Detect which cell encompasses the target text, then output its (x, y) center coordinate. 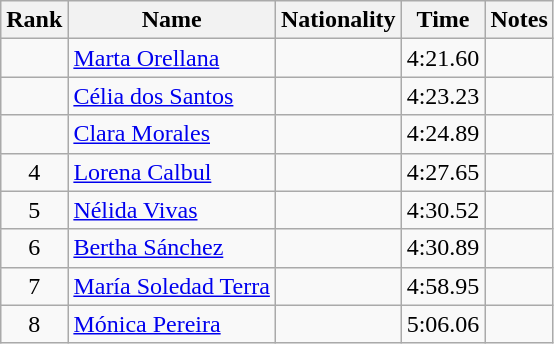
Rank (34, 20)
4:30.52 (443, 210)
Bertha Sánchez (172, 248)
Name (172, 20)
Notes (519, 20)
5:06.06 (443, 324)
Marta Orellana (172, 58)
Clara Morales (172, 134)
Mónica Pereira (172, 324)
4:27.65 (443, 172)
7 (34, 286)
5 (34, 210)
4:23.23 (443, 96)
4:58.95 (443, 286)
Time (443, 20)
Nationality (338, 20)
Nélida Vivas (172, 210)
4 (34, 172)
4:30.89 (443, 248)
María Soledad Terra (172, 286)
6 (34, 248)
Célia dos Santos (172, 96)
8 (34, 324)
4:21.60 (443, 58)
4:24.89 (443, 134)
Lorena Calbul (172, 172)
